From the cell containing the given text, extract its center point as [x, y] coordinate. 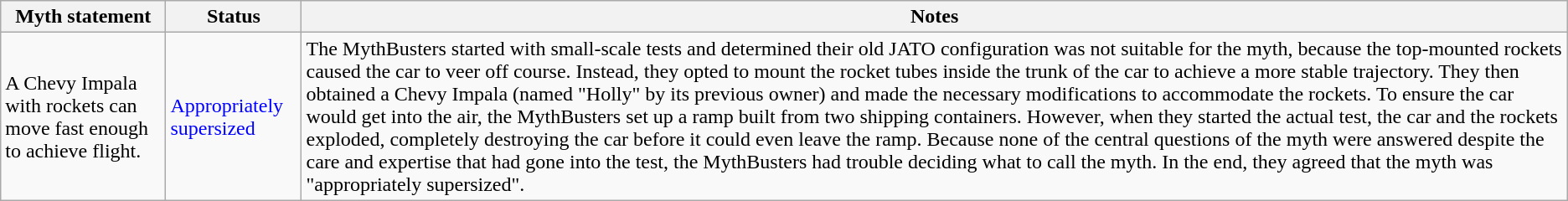
Appropriately supersized [234, 116]
Myth statement [84, 17]
Notes [935, 17]
A Chevy Impala with rockets can move fast enough to achieve flight. [84, 116]
Status [234, 17]
